Return the [x, y] coordinate for the center point of the cell that contains the specified text.  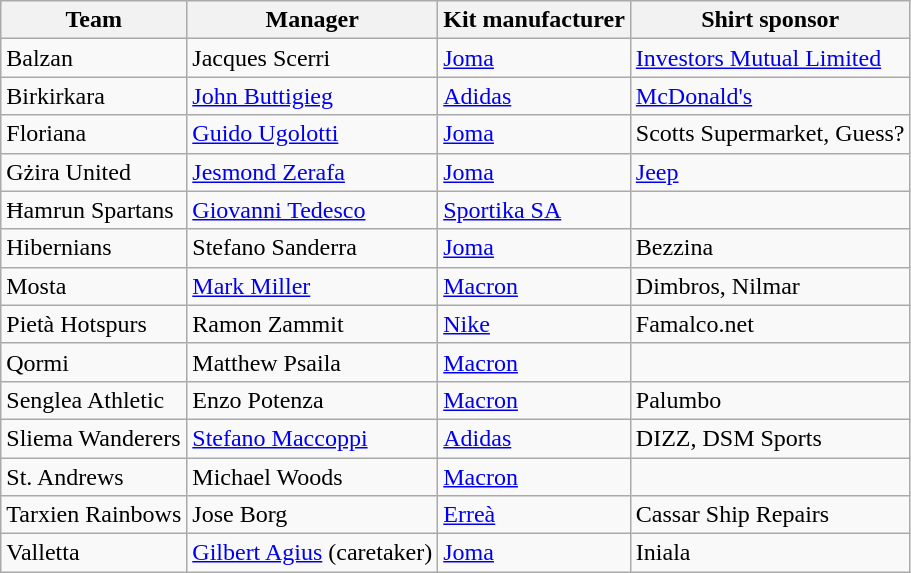
Investors Mutual Limited [770, 58]
Nike [534, 324]
Palumbo [770, 400]
Dimbros, Nilmar [770, 286]
McDonald's [770, 96]
Enzo Potenza [312, 400]
Team [94, 20]
Hibernians [94, 248]
Shirt sponsor [770, 20]
Birkirkara [94, 96]
Sportika SA [534, 210]
Sliema Wanderers [94, 438]
Pietà Hotspurs [94, 324]
Bezzina [770, 248]
Kit manufacturer [534, 20]
Gżira United [94, 172]
Mosta [94, 286]
Giovanni Tedesco [312, 210]
Ħamrun Spartans [94, 210]
Balzan [94, 58]
Matthew Psaila [312, 362]
Tarxien Rainbows [94, 515]
Ramon Zammit [312, 324]
Cassar Ship Repairs [770, 515]
Famalco.net [770, 324]
Stefano Maccoppi [312, 438]
Erreà [534, 515]
Manager [312, 20]
DIZZ, DSM Sports [770, 438]
Senglea Athletic [94, 400]
St. Andrews [94, 477]
Guido Ugolotti [312, 134]
Jacques Scerri [312, 58]
Michael Woods [312, 477]
Jose Borg [312, 515]
Valletta [94, 553]
Jeep [770, 172]
Gilbert Agius (caretaker) [312, 553]
Floriana [94, 134]
Scotts Supermarket, Guess? [770, 134]
Stefano Sanderra [312, 248]
Iniala [770, 553]
Qormi [94, 362]
Jesmond Zerafa [312, 172]
John Buttigieg [312, 96]
Mark Miller [312, 286]
